Search for the cell housing the specified text and yield its (X, Y) center coordinate. 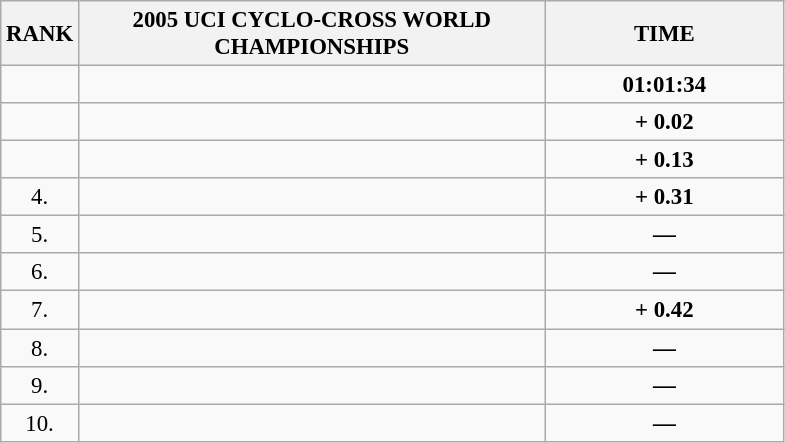
+ 0.31 (664, 197)
9. (40, 385)
8. (40, 348)
RANK (40, 34)
7. (40, 310)
+ 0.42 (664, 310)
+ 0.02 (664, 122)
+ 0.13 (664, 160)
TIME (664, 34)
5. (40, 235)
01:01:34 (664, 85)
4. (40, 197)
6. (40, 273)
10. (40, 423)
2005 UCI CYCLO-CROSS WORLD CHAMPIONSHIPS (312, 34)
